Output the [X, Y] coordinate of the center of the cell containing the given text.  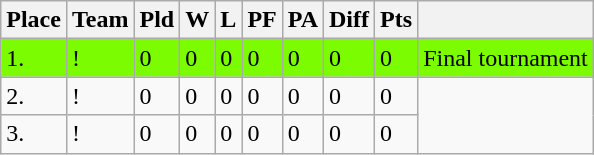
1. [34, 58]
PA [302, 20]
W [198, 20]
Final tournament [506, 58]
Pld [157, 20]
Pts [396, 20]
Diff [350, 20]
L [228, 20]
3. [34, 134]
Place [34, 20]
PF [262, 20]
2. [34, 96]
Team [100, 20]
